From the cell containing the given text, extract its center point as [X, Y] coordinate. 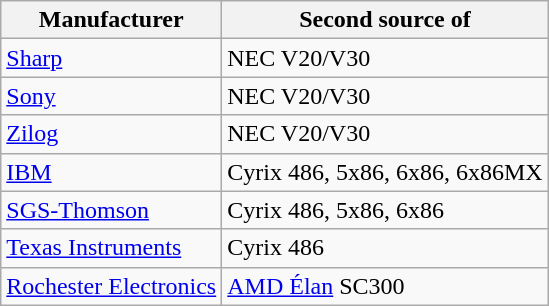
Zilog [112, 134]
Rochester Electronics [112, 286]
Cyrix 486, 5x86, 6x86, 6x86MX [385, 172]
IBM [112, 172]
Cyrix 486, 5x86, 6x86 [385, 210]
Texas Instruments [112, 248]
Sony [112, 96]
Manufacturer [112, 20]
SGS-Thomson [112, 210]
Second source of [385, 20]
Sharp [112, 58]
AMD Élan SC300 [385, 286]
Cyrix 486 [385, 248]
